Scan for the cell matching the given text and deliver its [x, y] coordinate at center. 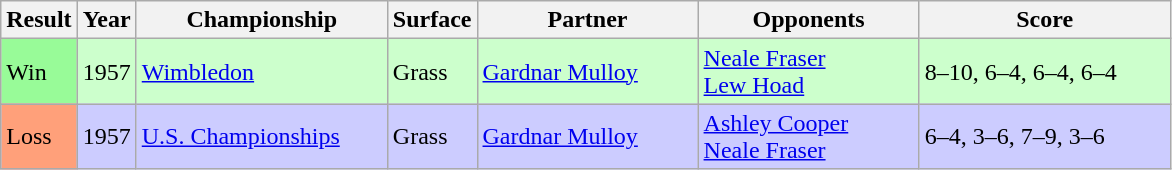
Result [39, 20]
Partner [588, 20]
Wimbledon [262, 72]
Opponents [808, 20]
Surface [432, 20]
U.S. Championships [262, 136]
6–4, 3–6, 7–9, 3–6 [1044, 136]
Championship [262, 20]
Neale Fraser Lew Hoad [808, 72]
Year [106, 20]
Loss [39, 136]
Win [39, 72]
8–10, 6–4, 6–4, 6–4 [1044, 72]
Score [1044, 20]
Ashley Cooper Neale Fraser [808, 136]
